Capture the cell that displays the provided text and extract its (X, Y) central coordinate. 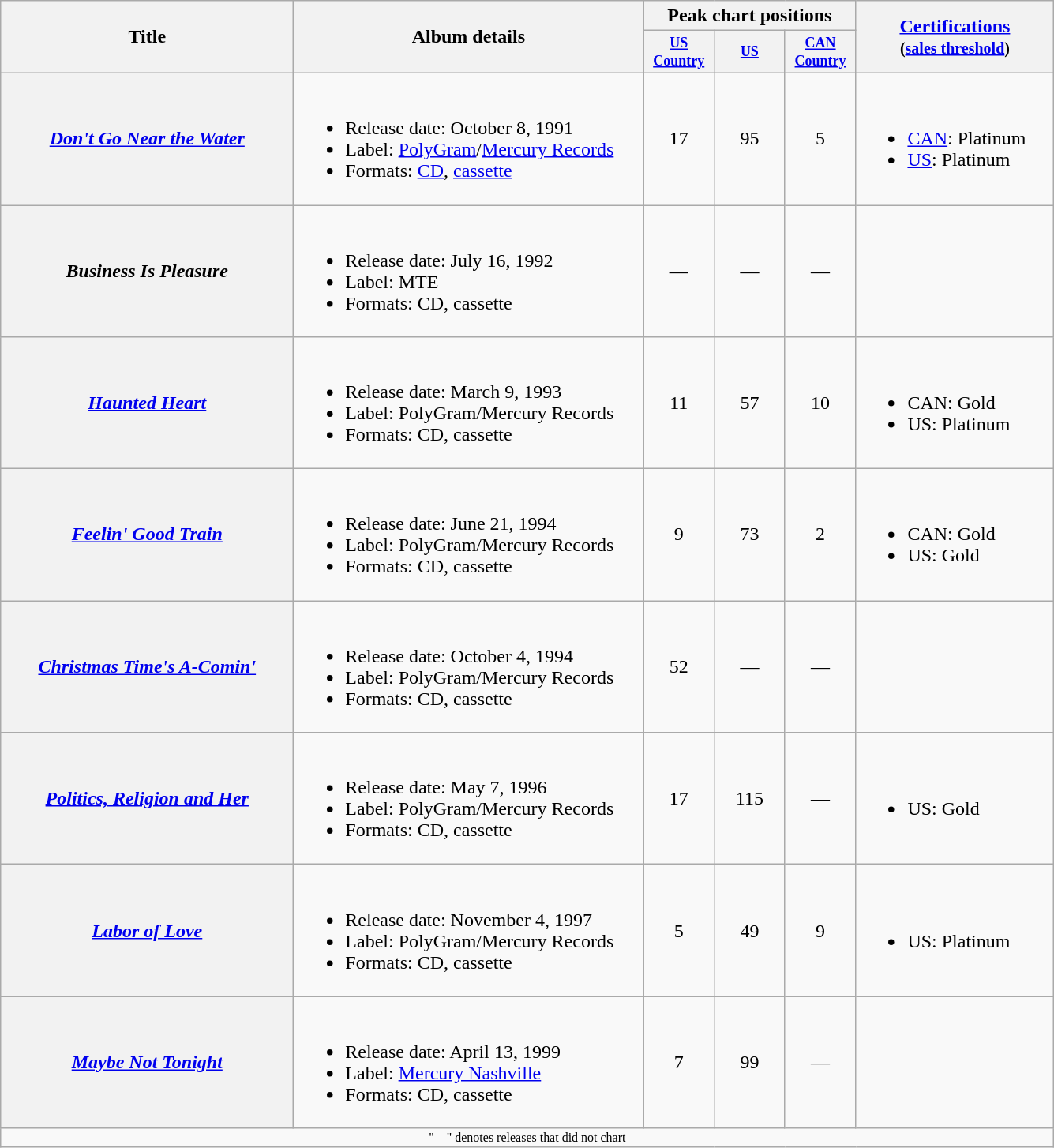
Business Is Pleasure (147, 272)
49 (750, 930)
US: Gold (955, 799)
11 (679, 403)
Haunted Heart (147, 403)
Album details (469, 37)
73 (750, 535)
Title (147, 37)
Release date: June 21, 1994Label: PolyGram/Mercury RecordsFormats: CD, cassette (469, 535)
57 (750, 403)
Release date: May 7, 1996Label: PolyGram/Mercury RecordsFormats: CD, cassette (469, 799)
Labor of Love (147, 930)
"—" denotes releases that did not chart (527, 1138)
CAN: PlatinumUS: Platinum (955, 139)
US (750, 52)
52 (679, 666)
Release date: November 4, 1997Label: PolyGram/Mercury RecordsFormats: CD, cassette (469, 930)
US Country (679, 52)
Don't Go Near the Water (147, 139)
10 (820, 403)
Politics, Religion and Her (147, 799)
Peak chart positions (750, 16)
Maybe Not Tonight (147, 1063)
Release date: July 16, 1992Label: MTEFormats: CD, cassette (469, 272)
Release date: March 9, 1993Label: PolyGram/Mercury RecordsFormats: CD, cassette (469, 403)
115 (750, 799)
Release date: April 13, 1999Label: Mercury NashvilleFormats: CD, cassette (469, 1063)
7 (679, 1063)
CAN: GoldUS: Gold (955, 535)
95 (750, 139)
Release date: October 8, 1991Label: PolyGram/Mercury RecordsFormats: CD, cassette (469, 139)
CAN Country (820, 52)
2 (820, 535)
Release date: October 4, 1994Label: PolyGram/Mercury RecordsFormats: CD, cassette (469, 666)
US: Platinum (955, 930)
CAN: GoldUS: Platinum (955, 403)
Christmas Time's A-Comin' (147, 666)
Feelin' Good Train (147, 535)
Certifications(sales threshold) (955, 37)
99 (750, 1063)
